Identify which cell holds the provided text, then report its (X, Y) central coordinate. 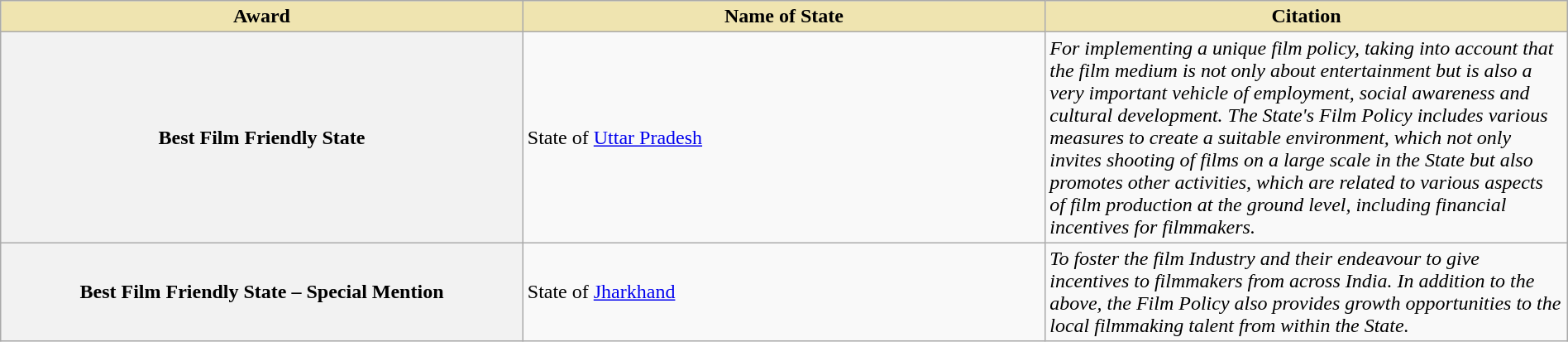
Best Film Friendly State – Special Mention (262, 291)
Best Film Friendly State (262, 137)
State of Uttar Pradesh (784, 137)
Award (262, 17)
Name of State (784, 17)
Citation (1307, 17)
State of Jharkhand (784, 291)
